Pinpoint the cell where the given text exists, returning its [X, Y] midpoint coordinate. 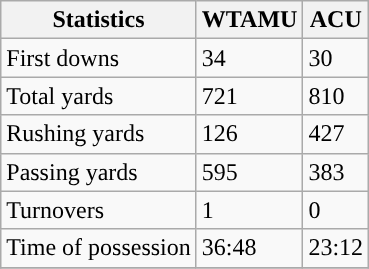
First downs [99, 58]
126 [250, 134]
Total yards [99, 96]
Time of possession [99, 248]
Passing yards [99, 172]
Turnovers [99, 210]
30 [336, 58]
0 [336, 210]
721 [250, 96]
383 [336, 172]
23:12 [336, 248]
Rushing yards [99, 134]
595 [250, 172]
427 [336, 134]
34 [250, 58]
1 [250, 210]
WTAMU [250, 20]
810 [336, 96]
ACU [336, 20]
Statistics [99, 20]
36:48 [250, 248]
